Find where the given text appears and provide that cell's center as (x, y) coordinate. 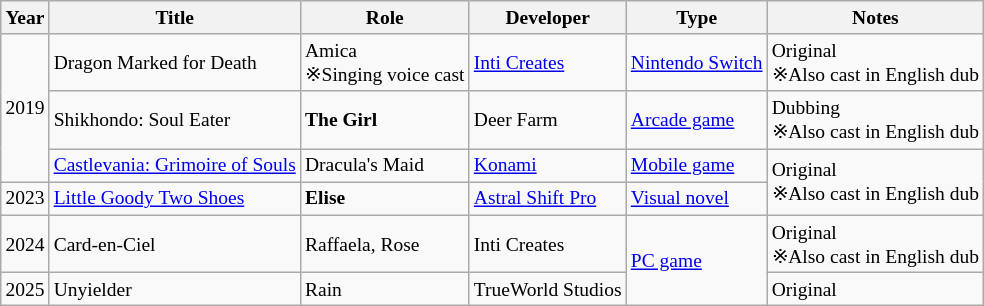
Notes (875, 18)
Card-en-Ciel (174, 244)
2019 (25, 108)
Year (25, 18)
Unyielder (174, 288)
Type (696, 18)
Visual novel (696, 198)
Astral Shift Pro (548, 198)
Elise (384, 198)
Dragon Marked for Death (174, 62)
Rain (384, 288)
Arcade game (696, 120)
Shikhondo: Soul Eater (174, 120)
PC game (696, 260)
2025 (25, 288)
Dubbing※Also cast in English dub (875, 120)
Mobile game (696, 166)
Developer (548, 18)
Raffaela, Rose (384, 244)
The Girl (384, 120)
Little Goody Two Shoes (174, 198)
Nintendo Switch (696, 62)
2024 (25, 244)
Amica※Singing voice cast (384, 62)
Deer Farm (548, 120)
TrueWorld Studios (548, 288)
Konami (548, 166)
Role (384, 18)
Title (174, 18)
Dracula's Maid (384, 166)
Original (875, 288)
2023 (25, 198)
Castlevania: Grimoire of Souls (174, 166)
